Provide the (X, Y) coordinate of the cell's center where the given text is located.  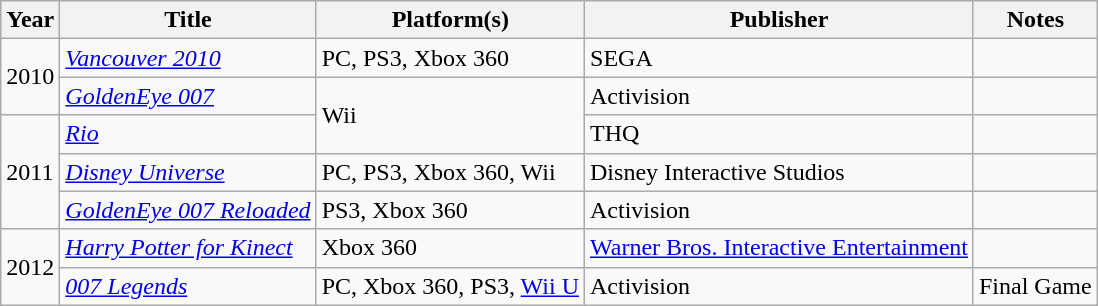
Platform(s) (450, 20)
2011 (30, 172)
PC, PS3, Xbox 360 (450, 58)
GoldenEye 007 Reloaded (188, 210)
Warner Bros. Interactive Entertainment (780, 248)
Vancouver 2010 (188, 58)
Rio (188, 134)
Disney Universe (188, 172)
007 Legends (188, 286)
SEGA (780, 58)
GoldenEye 007 (188, 96)
Final Game (1035, 286)
Publisher (780, 20)
Xbox 360 (450, 248)
PC, PS3, Xbox 360, Wii (450, 172)
Wii (450, 115)
2012 (30, 267)
Disney Interactive Studios (780, 172)
THQ (780, 134)
2010 (30, 77)
PS3, Xbox 360 (450, 210)
PC, Xbox 360, PS3, Wii U (450, 286)
Harry Potter for Kinect (188, 248)
Notes (1035, 20)
Title (188, 20)
Year (30, 20)
